Output the (x, y) coordinate of the center of the cell containing the given text.  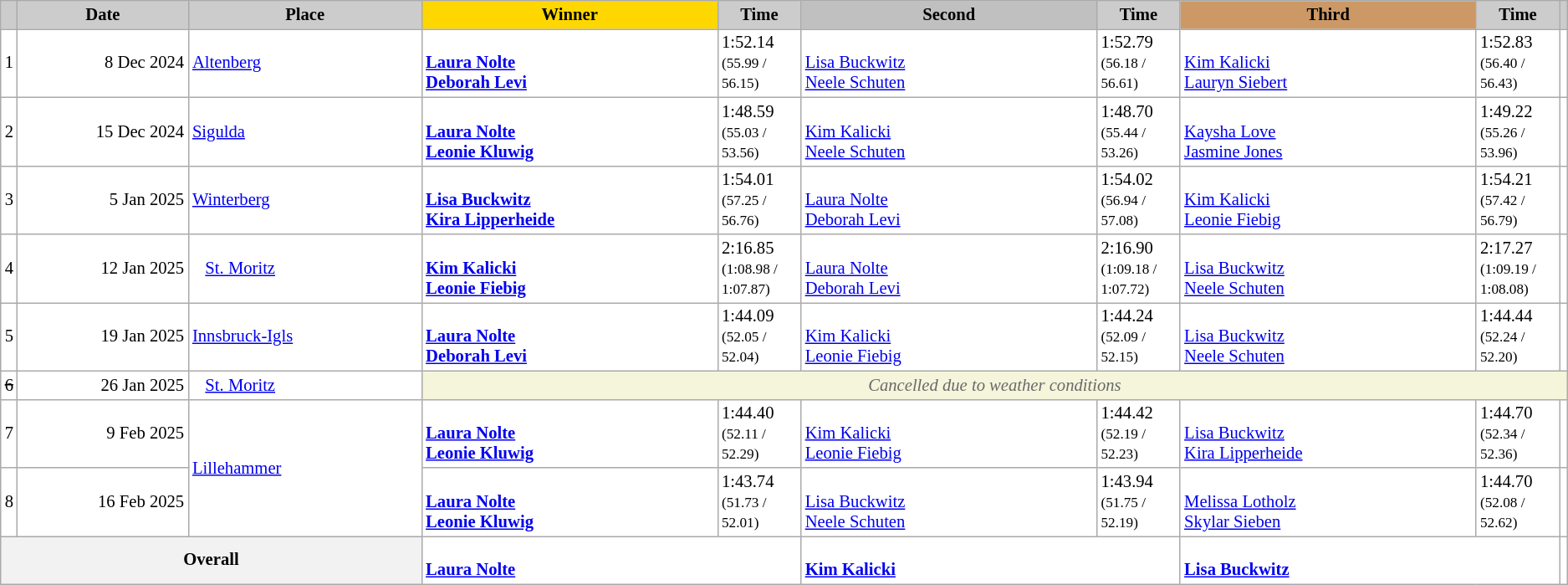
Winner (569, 14)
8 (9, 501)
1:44.09(52.05 / 52.04) (759, 336)
9 Feb 2025 (103, 434)
26 Jan 2025 (103, 385)
1:49.22(55.26 / 53.96) (1518, 131)
1:44.40(52.11 / 52.29) (759, 434)
1 (9, 63)
2:16.90(1:09.18 / 1:07.72) (1139, 269)
Innsbruck-Igls (304, 336)
2 (9, 131)
Winterberg (304, 200)
1:43.94(51.75 / 52.19) (1139, 501)
1:44.42(52.19 / 52.23) (1139, 434)
19 Jan 2025 (103, 336)
Overall (211, 560)
Lillehammer (304, 468)
5 (9, 336)
Kim KalickiNeele Schuten (949, 131)
Sigulda (304, 131)
1:44.70(52.08 / 52.62) (1518, 501)
Laura Nolte (611, 560)
12 Jan 2025 (103, 269)
1:54.01(57.25 / 56.76) (759, 200)
Date (103, 14)
Second (949, 14)
16 Feb 2025 (103, 501)
1:48.70(55.44 / 53.26) (1139, 131)
Melissa LotholzSkylar Sieben (1328, 501)
1:44.70(52.34 / 52.36) (1518, 434)
2:16.85(1:08.98 / 1:07.87) (759, 269)
1:54.02(56.94 / 57.08) (1139, 200)
1:54.21(57.42 / 56.79) (1518, 200)
1:44.24(52.09 / 52.15) (1139, 336)
Altenberg (304, 63)
1:48.59(55.03 / 53.56) (759, 131)
1:52.14(55.99 / 56.15) (759, 63)
2:17.27(1:09.19 / 1:08.08) (1518, 269)
1:44.44(52.24 / 52.20) (1518, 336)
Kim Kalicki (990, 560)
1:52.79(56.18 / 56.61) (1139, 63)
Kim KalickiLauryn Siebert (1328, 63)
5 Jan 2025 (103, 200)
Lisa Buckwitz (1370, 560)
Place (304, 14)
1:52.83(56.40 / 56.43) (1518, 63)
7 (9, 434)
4 (9, 269)
Kaysha LoveJasmine Jones (1328, 131)
3 (9, 200)
1:43.74(51.73 / 52.01) (759, 501)
Cancelled due to weather conditions (994, 385)
8 Dec 2024 (103, 63)
6 (9, 385)
15 Dec 2024 (103, 131)
Third (1328, 14)
